Return (X, Y) of the center of cell containing provided text 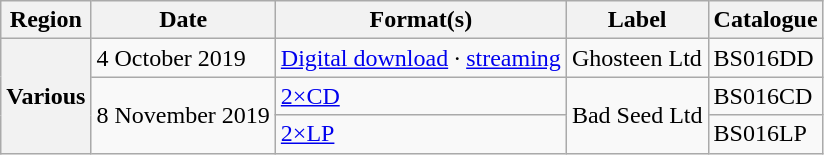
BS016LP (766, 134)
8 November 2019 (183, 115)
Ghosteen Ltd (637, 58)
Label (637, 20)
BS016CD (766, 96)
Catalogue (766, 20)
Various (46, 96)
Bad Seed Ltd (637, 115)
2×LP (420, 134)
Format(s) (420, 20)
Digital download · streaming (420, 58)
BS016DD (766, 58)
Region (46, 20)
2×CD (420, 96)
4 October 2019 (183, 58)
Date (183, 20)
